Return (x, y) of the center of cell containing provided text 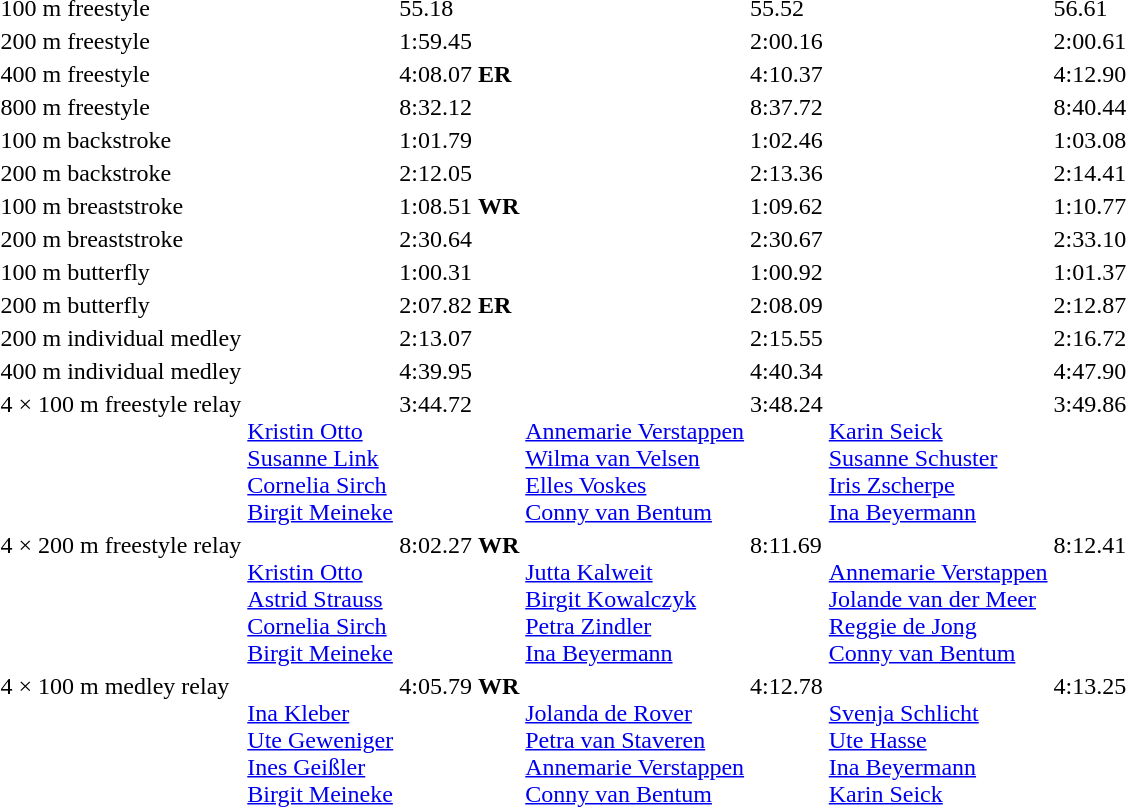
2:08.09 (787, 305)
Kristin OttoAstrid StraussCornelia SirchBirgit Meineke (320, 599)
4:10.37 (787, 74)
2:07.82 ER (460, 305)
Jutta KalweitBirgit KowalczykPetra ZindlerIna Beyermann (635, 599)
8:32.12 (460, 107)
2:13.07 (460, 338)
1:00.31 (460, 272)
1:59.45 (460, 41)
1:01.79 (460, 140)
Karin SeickSusanne SchusterIris ZscherpeIna Beyermann (938, 458)
4:39.95 (460, 371)
1:02.46 (787, 140)
4:40.34 (787, 371)
1:08.51 WR (460, 206)
Annemarie VerstappenJolande van der MeerReggie de JongConny van Bentum (938, 599)
8:11.69 (787, 599)
2:13.36 (787, 173)
3:48.24 (787, 458)
8:37.72 (787, 107)
1:09.62 (787, 206)
3:44.72 (460, 458)
8:02.27 WR (460, 599)
Annemarie VerstappenWilma van VelsenElles VoskesConny van Bentum (635, 458)
Kristin OttoSusanne LinkCornelia SirchBirgit Meineke (320, 458)
2:15.55 (787, 338)
1:00.92 (787, 272)
2:00.16 (787, 41)
4:08.07 ER (460, 74)
2:12.05 (460, 173)
2:30.67 (787, 239)
2:30.64 (460, 239)
